Capture the cell that displays the provided text and extract its (x, y) central coordinate. 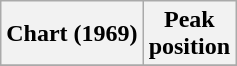
Peakposition (189, 34)
Chart (1969) (72, 34)
